Provide the (X, Y) coordinate of the cell's center where the given text is located.  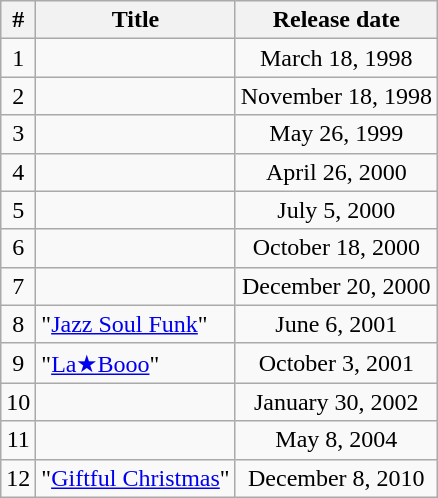
May 26, 1999 (336, 134)
# (18, 20)
January 30, 2002 (336, 402)
"Giftful Christmas" (136, 478)
4 (18, 172)
December 20, 2000 (336, 286)
June 6, 2001 (336, 324)
March 18, 1998 (336, 58)
1 (18, 58)
May 8, 2004 (336, 440)
3 (18, 134)
November 18, 1998 (336, 96)
December 8, 2010 (336, 478)
7 (18, 286)
10 (18, 402)
"La★Booo" (136, 363)
6 (18, 248)
9 (18, 363)
April 26, 2000 (336, 172)
12 (18, 478)
2 (18, 96)
"Jazz Soul Funk" (136, 324)
October 3, 2001 (336, 363)
11 (18, 440)
Release date (336, 20)
July 5, 2000 (336, 210)
October 18, 2000 (336, 248)
Title (136, 20)
8 (18, 324)
5 (18, 210)
